Capture the cell that displays the provided text and extract its [x, y] central coordinate. 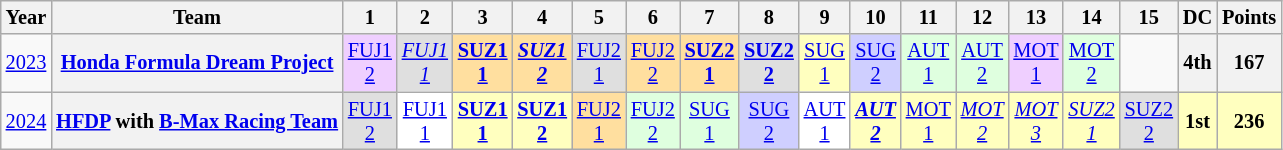
4 [542, 17]
12 [982, 17]
14 [1091, 17]
2 [425, 17]
HFDP with B-Max Racing Team [197, 121]
Points [1249, 17]
4th [1198, 63]
2024 [26, 121]
167 [1249, 63]
1st [1198, 121]
236 [1249, 121]
15 [1149, 17]
2023 [26, 63]
1 [370, 17]
Honda Formula Dream Project [197, 63]
Team [197, 17]
11 [928, 17]
5 [599, 17]
6 [653, 17]
9 [825, 17]
10 [875, 17]
Year [26, 17]
DC [1198, 17]
3 [483, 17]
MOT3 [1036, 121]
13 [1036, 17]
8 [769, 17]
7 [710, 17]
